Scan for the cell matching the given text and deliver its (x, y) coordinate at center. 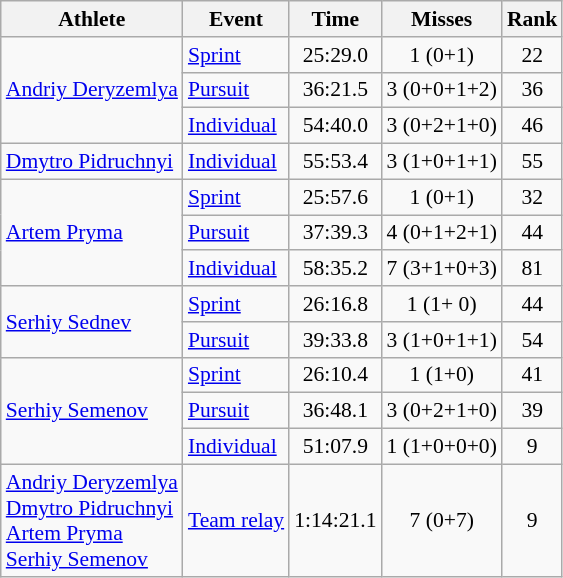
Time (335, 19)
4 (0+1+2+1) (442, 233)
Team relay (236, 520)
36:21.5 (335, 90)
Andriy Deryzemlya (92, 90)
1 (1+ 0) (442, 304)
51:07.9 (335, 447)
1 (1+0) (442, 375)
Serhiy Sednev (92, 322)
41 (532, 375)
81 (532, 269)
Serhiy Semenov (92, 410)
26:16.8 (335, 304)
7 (3+1+0+3) (442, 269)
55:53.4 (335, 162)
Misses (442, 19)
25:29.0 (335, 55)
Artem Pryma (92, 232)
1:14:21.1 (335, 520)
Athlete (92, 19)
25:57.6 (335, 197)
32 (532, 197)
Dmytro Pidruchnyi (92, 162)
36:48.1 (335, 411)
54 (532, 340)
26:10.4 (335, 375)
Rank (532, 19)
Event (236, 19)
39 (532, 411)
55 (532, 162)
58:35.2 (335, 269)
37:39.3 (335, 233)
3 (0+0+1+2) (442, 90)
54:40.0 (335, 126)
Andriy DeryzemlyaDmytro PidruchnyiArtem PrymaSerhiy Semenov (92, 520)
7 (0+7) (442, 520)
1 (1+0+0+0) (442, 447)
36 (532, 90)
39:33.8 (335, 340)
22 (532, 55)
46 (532, 126)
